Output the [X, Y] coordinate of the center of the cell containing the given text.  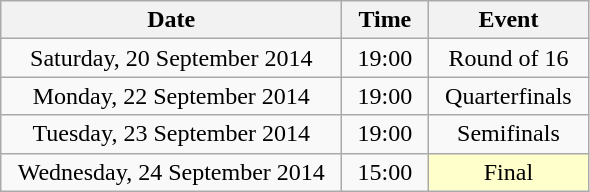
Date [172, 20]
Final [508, 172]
Semifinals [508, 134]
15:00 [385, 172]
Round of 16 [508, 58]
Monday, 22 September 2014 [172, 96]
Wednesday, 24 September 2014 [172, 172]
Saturday, 20 September 2014 [172, 58]
Tuesday, 23 September 2014 [172, 134]
Time [385, 20]
Event [508, 20]
Quarterfinals [508, 96]
